Output the [x, y] coordinate of the center of the cell containing the given text.  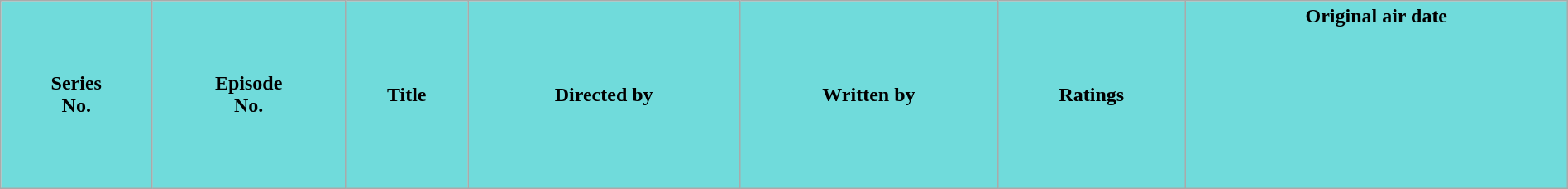
SeriesNo. [76, 94]
Written by [868, 94]
Ratings [1092, 94]
EpisodeNo. [249, 94]
Original air date [1376, 94]
Directed by [604, 94]
Title [407, 94]
